Find where the given text appears and provide that cell's center as (X, Y) coordinate. 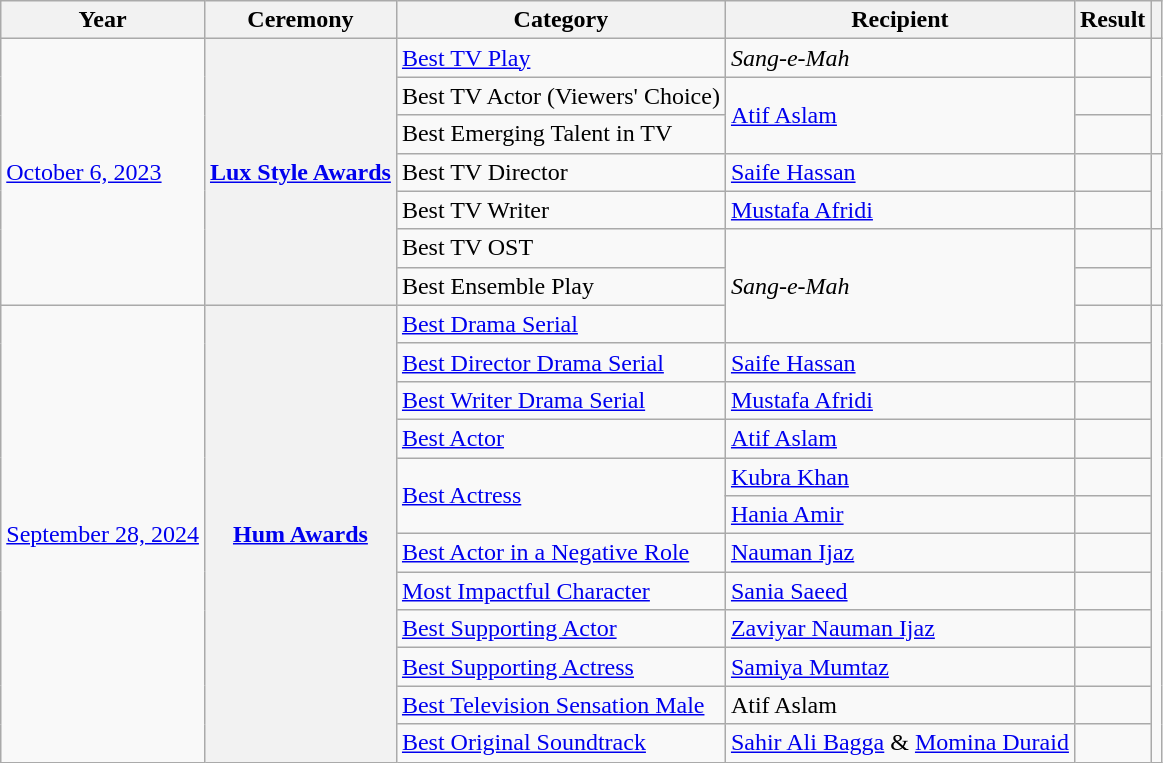
Best Actor (560, 438)
Best TV Director (560, 172)
Best Drama Serial (560, 324)
Best TV Writer (560, 210)
Best Supporting Actor (560, 629)
Zaviyar Nauman Ijaz (900, 629)
Lux Style Awards (300, 172)
Category (560, 20)
September 28, 2024 (103, 534)
Nauman Ijaz (900, 553)
Best Ensemble Play (560, 286)
Best Director Drama Serial (560, 362)
Best TV Play (560, 58)
Best TV Actor (Viewers' Choice) (560, 96)
October 6, 2023 (103, 172)
Result (1112, 20)
Recipient (900, 20)
Hania Amir (900, 515)
Best Actress (560, 496)
Best Supporting Actress (560, 667)
Best Original Soundtrack (560, 743)
Hum Awards (300, 534)
Best Actor in a Negative Role (560, 553)
Best Television Sensation Male (560, 705)
Sania Saeed (900, 591)
Most Impactful Character (560, 591)
Sahir Ali Bagga & Momina Duraid (900, 743)
Best TV OST (560, 248)
Samiya Mumtaz (900, 667)
Best Writer Drama Serial (560, 400)
Kubra Khan (900, 477)
Best Emerging Talent in TV (560, 134)
Year (103, 20)
Ceremony (300, 20)
